Locate the cell with the specified text and output its [X, Y] center coordinate. 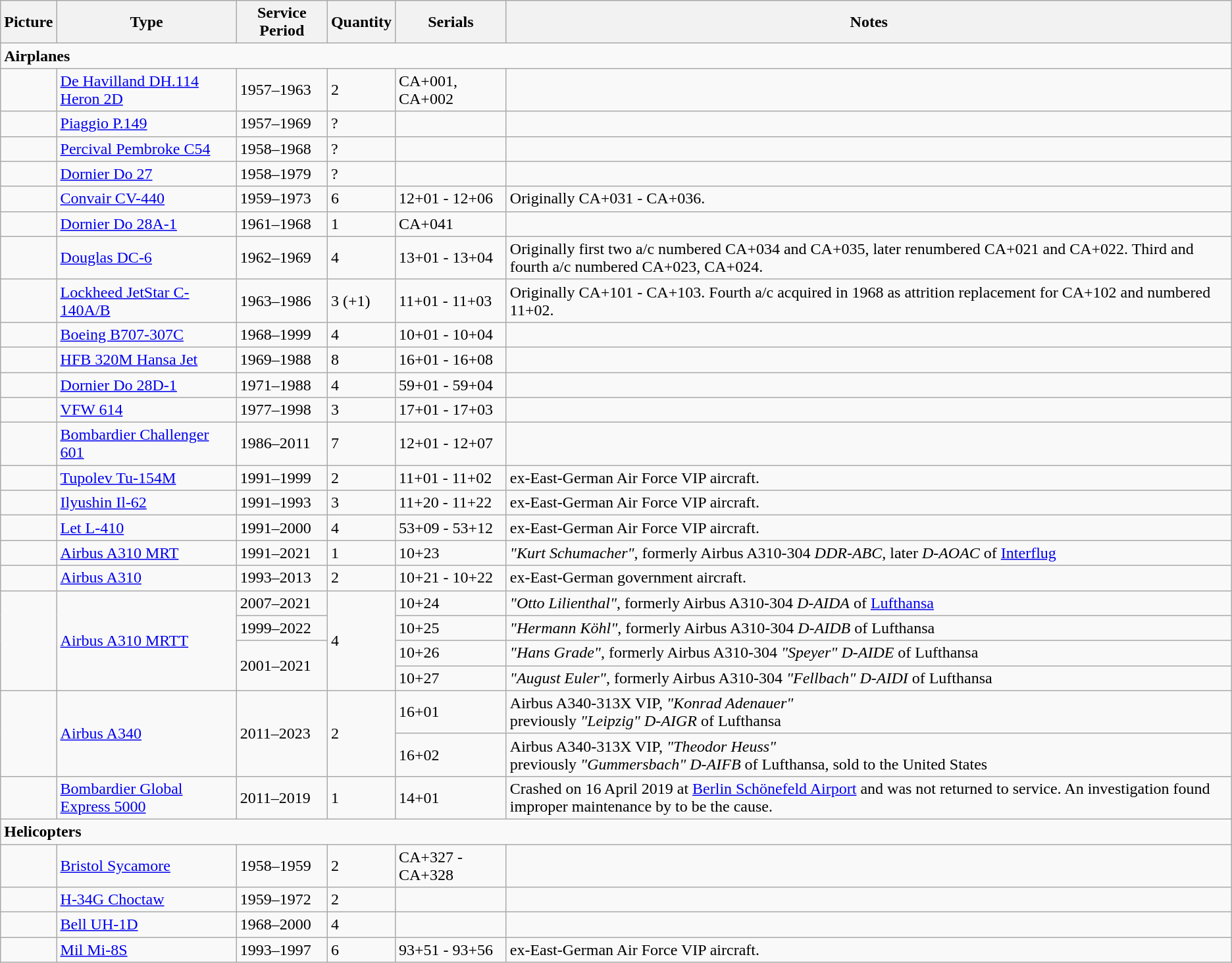
HFB 320M Hansa Jet [146, 359]
10+24 [450, 603]
Airbus A340-313X VIP, "Konrad Adenauer"previously "Leipzig" D-AIGR of Lufthansa [869, 712]
ex-East-German government aircraft. [869, 578]
Lockheed JetStar C-140A/B [146, 300]
12+01 - 12+06 [450, 199]
11+20 - 11+22 [450, 503]
16+01 [450, 712]
Dornier Do 27 [146, 174]
Boeing B707-307C [146, 334]
1963–1986 [282, 300]
1968–2000 [282, 925]
11+01 - 11+02 [450, 478]
10+26 [450, 653]
1958–1979 [282, 174]
11+01 - 11+03 [450, 300]
1986–2011 [282, 444]
Quantity [361, 22]
De Havilland DH.114 Heron 2D [146, 90]
7 [361, 444]
1968–1999 [282, 334]
10+21 - 10+22 [450, 578]
10+25 [450, 628]
CA+001, CA+002 [450, 90]
Originally CA+101 - CA+103. Fourth a/c acquired in 1968 as attrition replacement for CA+102 and numbered 11+02. [869, 300]
Bristol Sycamore [146, 865]
1959–1973 [282, 199]
"August Euler", formerly Airbus A310-304 "Fellbach" D-AIDI of Lufthansa [869, 678]
Bell UH-1D [146, 925]
2001–2021 [282, 665]
VFW 614 [146, 410]
8 [361, 359]
1957–1963 [282, 90]
Helicopters [616, 831]
Airbus A340 [146, 733]
Dornier Do 28D-1 [146, 385]
2011–2023 [282, 733]
Airbus A310 [146, 578]
CA+041 [450, 224]
H-34G Choctaw [146, 900]
Airbus A310 MRT [146, 553]
1991–2000 [282, 528]
Airplanes [616, 56]
17+01 - 17+03 [450, 410]
Originally CA+031 - CA+036. [869, 199]
Type [146, 22]
Service Period [282, 22]
1991–1999 [282, 478]
3 (+1) [361, 300]
59+01 - 59+04 [450, 385]
Originally first two a/c numbered CA+034 and CA+035, later renumbered CA+021 and CA+022. Third and fourth a/c numbered CA+023, CA+024. [869, 258]
"Hermann Köhl", formerly Airbus A310-304 D-AIDB of Lufthansa [869, 628]
Bombardier Global Express 5000 [146, 798]
1993–1997 [282, 950]
Piaggio P.149 [146, 124]
Percival Pembroke C54 [146, 149]
"Hans Grade", formerly Airbus A310-304 "Speyer" D-AIDE of Lufthansa [869, 653]
CA+327 - CA+328 [450, 865]
1959–1972 [282, 900]
1991–2021 [282, 553]
Picture [29, 22]
1961–1968 [282, 224]
93+51 - 93+56 [450, 950]
16+01 - 16+08 [450, 359]
1999–2022 [282, 628]
13+01 - 13+04 [450, 258]
10+27 [450, 678]
2007–2021 [282, 603]
1969–1988 [282, 359]
"Otto Lilienthal", formerly Airbus A310-304 D-AIDA of Lufthansa [869, 603]
Mil Mi-8S [146, 950]
1977–1998 [282, 410]
Douglas DC-6 [146, 258]
Convair CV-440 [146, 199]
Serials [450, 22]
1957–1969 [282, 124]
Tupolev Tu-154M [146, 478]
Ilyushin Il-62 [146, 503]
10+01 - 10+04 [450, 334]
1962–1969 [282, 258]
12+01 - 12+07 [450, 444]
53+09 - 53+12 [450, 528]
1991–1993 [282, 503]
"Kurt Schumacher", formerly Airbus A310-304 DDR-ABC, later D-AOAC of Interflug [869, 553]
Bombardier Challenger 601 [146, 444]
1958–1968 [282, 149]
1993–2013 [282, 578]
Airbus A310 MRTT [146, 640]
10+23 [450, 553]
Notes [869, 22]
1971–1988 [282, 385]
2011–2019 [282, 798]
1958–1959 [282, 865]
16+02 [450, 754]
14+01 [450, 798]
Dornier Do 28A-1 [146, 224]
Let L-410 [146, 528]
Airbus A340-313X VIP, "Theodor Heuss"previously "Gummersbach" D-AIFB of Lufthansa, sold to the United States [869, 754]
